From the cell containing the given text, extract its center point as [X, Y] coordinate. 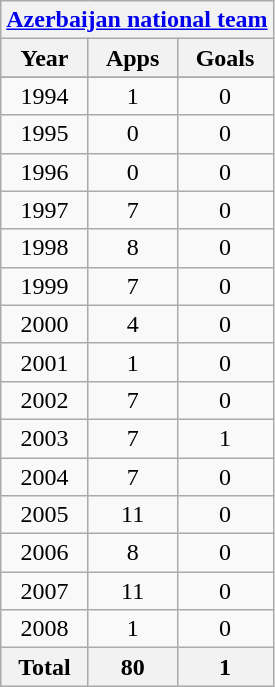
Goals [225, 58]
Year [45, 58]
1999 [45, 286]
4 [132, 324]
1997 [45, 210]
2006 [45, 553]
2008 [45, 629]
Apps [132, 58]
Total [45, 667]
2004 [45, 477]
2005 [45, 515]
2007 [45, 591]
1994 [45, 96]
2002 [45, 400]
2000 [45, 324]
2003 [45, 438]
80 [132, 667]
Azerbaijan national team [137, 20]
1995 [45, 134]
1996 [45, 172]
1998 [45, 248]
2001 [45, 362]
